Find where the given text appears and provide that cell's center as [x, y] coordinate. 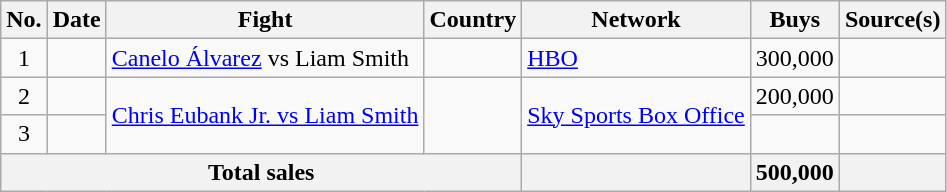
Country [473, 20]
500,000 [794, 172]
200,000 [794, 96]
1 [24, 58]
300,000 [794, 58]
Buys [794, 20]
No. [24, 20]
Canelo Álvarez vs Liam Smith [265, 58]
Chris Eubank Jr. vs Liam Smith [265, 115]
Date [76, 20]
Sky Sports Box Office [636, 115]
2 [24, 96]
HBO [636, 58]
Network [636, 20]
3 [24, 134]
Fight [265, 20]
Total sales [262, 172]
Source(s) [892, 20]
